Return (X, Y) of the center of cell containing provided text 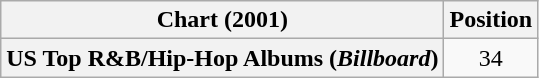
Position (491, 20)
US Top R&B/Hip-Hop Albums (Billboard) (222, 58)
Chart (2001) (222, 20)
34 (491, 58)
